Provide the [x, y] coordinate of the cell's center where the given text is located.  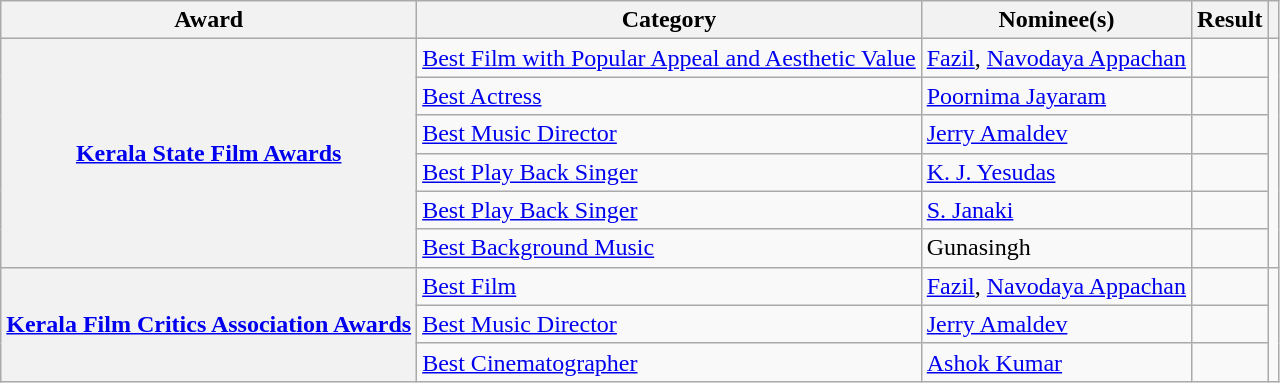
Best Film [670, 286]
Result [1230, 20]
Award [209, 20]
Category [670, 20]
K. J. Yesudas [1056, 172]
Ashok Kumar [1056, 362]
Kerala Film Critics Association Awards [209, 324]
S. Janaki [1056, 210]
Best Background Music [670, 248]
Best Actress [670, 96]
Kerala State Film Awards [209, 153]
Poornima Jayaram [1056, 96]
Nominee(s) [1056, 20]
Best Cinematographer [670, 362]
Gunasingh [1056, 248]
Best Film with Popular Appeal and Aesthetic Value [670, 58]
